Search for the cell housing the specified text and yield its [X, Y] center coordinate. 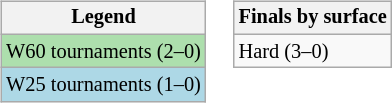
Hard (3–0) [313, 51]
W60 tournaments (2–0) [103, 51]
W25 tournaments (1–0) [103, 85]
Finals by surface [313, 18]
Legend [103, 18]
